From the cell containing the given text, extract its center point as [X, Y] coordinate. 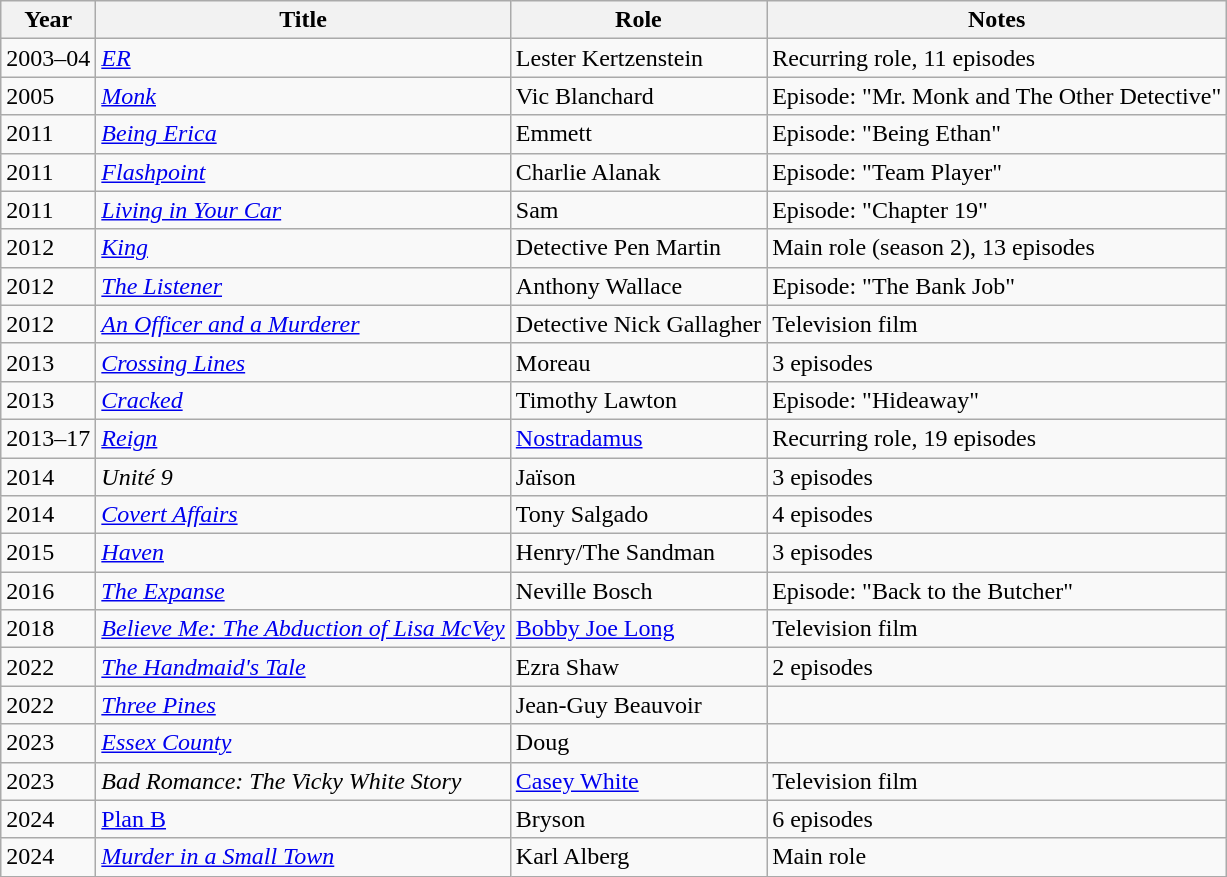
Detective Nick Gallagher [638, 324]
2013–17 [48, 438]
6 episodes [997, 819]
The Listener [303, 286]
Episode: "Chapter 19" [997, 210]
Emmett [638, 134]
Nostradamus [638, 438]
Episode: "Hideaway" [997, 400]
Being Erica [303, 134]
Bad Romance: The Vicky White Story [303, 781]
Moreau [638, 362]
Monk [303, 96]
An Officer and a Murderer [303, 324]
2015 [48, 553]
2005 [48, 96]
Doug [638, 743]
ER [303, 58]
Neville Bosch [638, 591]
2018 [48, 629]
Murder in a Small Town [303, 857]
Flashpoint [303, 172]
Charlie Alanak [638, 172]
Title [303, 20]
Episode: "Back to the Butcher" [997, 591]
Crossing Lines [303, 362]
The Handmaid's Tale [303, 667]
Sam [638, 210]
Year [48, 20]
Recurring role, 11 episodes [997, 58]
Episode: "The Bank Job" [997, 286]
Main role [997, 857]
Anthony Wallace [638, 286]
Essex County [303, 743]
4 episodes [997, 515]
Jaïson [638, 477]
King [303, 248]
Three Pines [303, 705]
2016 [48, 591]
Henry/The Sandman [638, 553]
Plan B [303, 819]
Believe Me: The Abduction of Lisa McVey [303, 629]
Main role (season 2), 13 episodes [997, 248]
Episode: "Being Ethan" [997, 134]
Timothy Lawton [638, 400]
Notes [997, 20]
Bobby Joe Long [638, 629]
Episode: "Team Player" [997, 172]
Covert Affairs [303, 515]
Recurring role, 19 episodes [997, 438]
Haven [303, 553]
Role [638, 20]
The Expanse [303, 591]
Karl Alberg [638, 857]
2 episodes [997, 667]
Cracked [303, 400]
Reign [303, 438]
Episode: "Mr. Monk and The Other Detective" [997, 96]
Bryson [638, 819]
Detective Pen Martin [638, 248]
Ezra Shaw [638, 667]
Living in Your Car [303, 210]
Vic Blanchard [638, 96]
Unité 9 [303, 477]
Lester Kertzenstein [638, 58]
2003–04 [48, 58]
Jean-Guy Beauvoir [638, 705]
Casey White [638, 781]
Tony Salgado [638, 515]
